Extract the [X, Y] coordinate from the center of the cell holding the provided text.  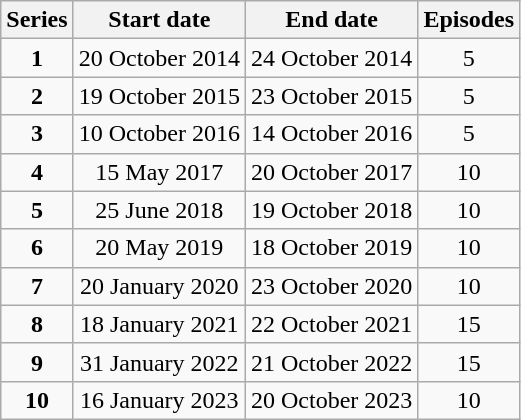
9 [37, 362]
18 January 2021 [159, 324]
16 January 2023 [159, 400]
2 [37, 96]
24 October 2014 [331, 58]
23 October 2020 [331, 286]
23 October 2015 [331, 96]
20 October 2014 [159, 58]
4 [37, 172]
21 October 2022 [331, 362]
22 October 2021 [331, 324]
19 October 2018 [331, 210]
10 October 2016 [159, 134]
20 May 2019 [159, 248]
7 [37, 286]
20 October 2017 [331, 172]
20 January 2020 [159, 286]
Episodes [469, 20]
6 [37, 248]
25 June 2018 [159, 210]
End date [331, 20]
14 October 2016 [331, 134]
Start date [159, 20]
Series [37, 20]
8 [37, 324]
19 October 2015 [159, 96]
18 October 2019 [331, 248]
3 [37, 134]
31 January 2022 [159, 362]
1 [37, 58]
20 October 2023 [331, 400]
15 May 2017 [159, 172]
